Identify which cell holds the provided text, then report its (X, Y) central coordinate. 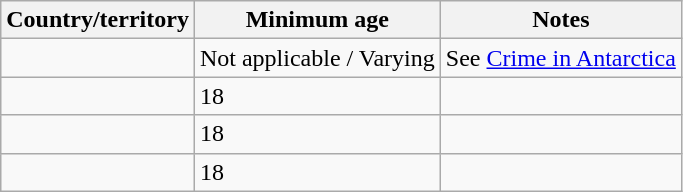
Notes (560, 20)
Country/territory (98, 20)
Not applicable / Varying (317, 58)
Minimum age (317, 20)
See Crime in Antarctica (560, 58)
